From the cell containing the given text, extract its center point as [X, Y] coordinate. 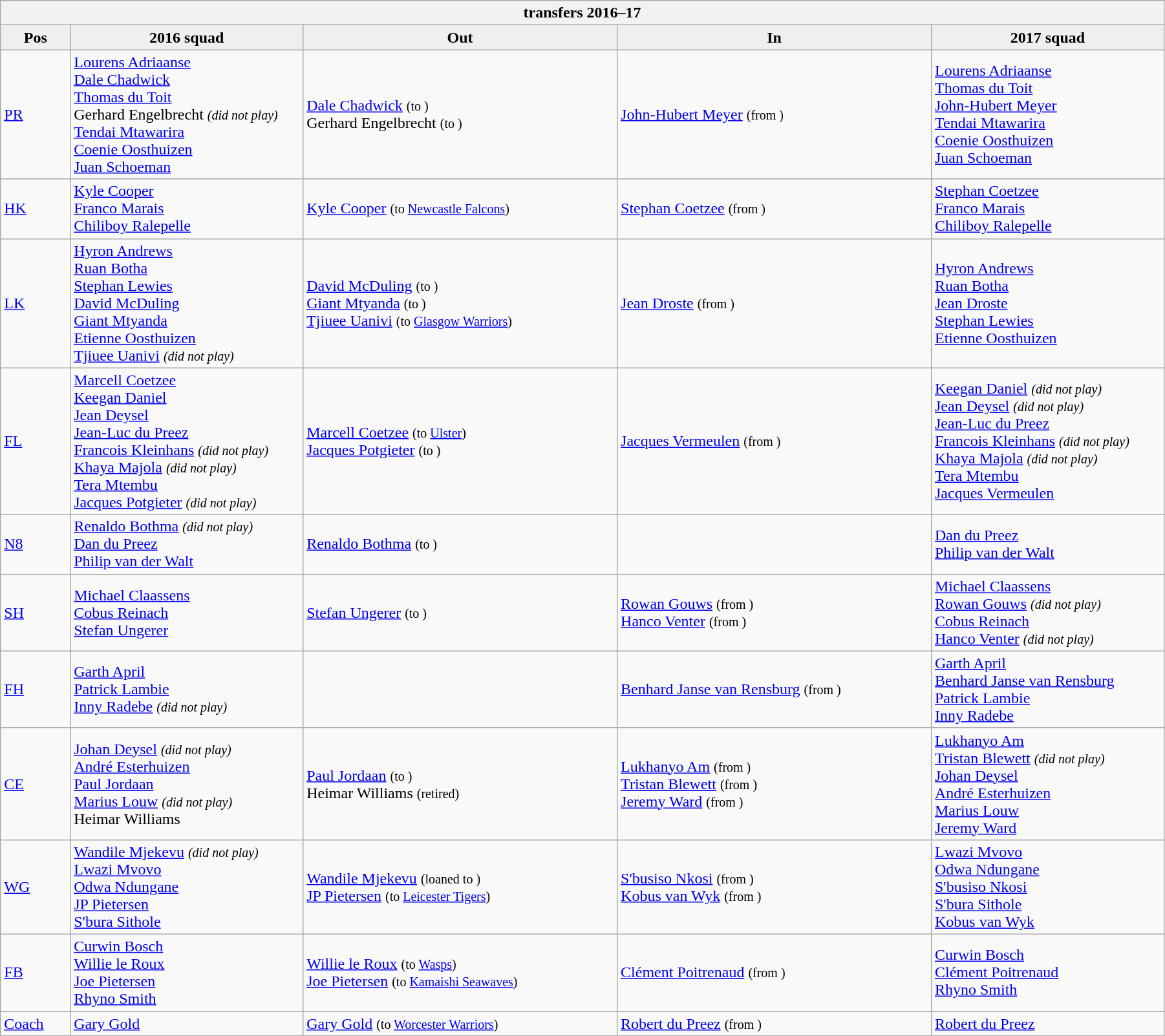
Michael Claassens Rowan Gouws (did not play) Cobus Reinach Hanco Venter (did not play) [1047, 613]
Robert du Preez (from ) [775, 1023]
Clément Poitrenaud (from ) [775, 972]
Marcell Coetzee (to Ulster) Jacques Potgieter (to ) [460, 441]
Willie le Roux (to Wasps) Joe Pietersen (to Kamaishi Seawaves) [460, 972]
FL [36, 441]
Dan du Preez Philip van der Walt [1047, 544]
Renaldo Bothma (did not play) Dan du Preez Philip van der Walt [187, 544]
WG [36, 887]
Robert du Preez [1047, 1023]
S'busiso Nkosi (from ) Kobus van Wyk (from ) [775, 887]
CE [36, 783]
Garth April Patrick Lambie Inny Radebe (did not play) [187, 689]
SH [36, 613]
Johan Deysel (did not play) André Esterhuizen Paul Jordaan Marius Louw (did not play) Heimar Williams [187, 783]
Lukhanyo Am (from ) Tristan Blewett (from ) Jeremy Ward (from ) [775, 783]
David McDuling (to ) Giant Mtyanda (to ) Tjiuee Uanivi (to Glasgow Warriors) [460, 303]
LK [36, 303]
Coach [36, 1023]
Hyron Andrews Ruan Botha Stephan Lewies David McDuling Giant Mtyanda Etienne Oosthuizen Tjiuee Uanivi (did not play) [187, 303]
Jean Droste (from ) [775, 303]
Paul Jordaan (to ) Heimar Williams (retired) [460, 783]
Michael Claassens Cobus Reinach Stefan Ungerer [187, 613]
N8 [36, 544]
Gary Gold (to Worcester Warriors) [460, 1023]
Curwin Bosch Willie le Roux Joe Pietersen Rhyno Smith [187, 972]
Rowan Gouws (from ) Hanco Venter (from ) [775, 613]
Benhard Janse van Rensburg (from ) [775, 689]
Jacques Vermeulen (from ) [775, 441]
Renaldo Bothma (to ) [460, 544]
2017 squad [1047, 37]
FH [36, 689]
Stephan Coetzee Franco Marais Chiliboy Ralepelle [1047, 209]
Kyle Cooper Franco Marais Chiliboy Ralepelle [187, 209]
Stephan Coetzee (from ) [775, 209]
Lwazi Mvovo Odwa Ndungane S'busiso Nkosi S'bura Sithole Kobus van Wyk [1047, 887]
Garth April Benhard Janse van Rensburg Patrick Lambie Inny Radebe [1047, 689]
Wandile Mjekevu (loaned to ) JP Pietersen (to Leicester Tigers) [460, 887]
Gary Gold [187, 1023]
Pos [36, 37]
Dale Chadwick (to ) Gerhard Engelbrecht (to ) [460, 114]
Lourens Adriaanse Thomas du Toit John-Hubert Meyer Tendai Mtawarira Coenie Oosthuizen Juan Schoeman [1047, 114]
Wandile Mjekevu (did not play) Lwazi Mvovo Odwa Ndungane JP Pietersen S'bura Sithole [187, 887]
Curwin Bosch Clément Poitrenaud Rhyno Smith [1047, 972]
Kyle Cooper (to Newcastle Falcons) [460, 209]
John-Hubert Meyer (from ) [775, 114]
2016 squad [187, 37]
Stefan Ungerer (to ) [460, 613]
transfers 2016–17 [582, 13]
FB [36, 972]
HK [36, 209]
Out [460, 37]
Hyron Andrews Ruan Botha Jean Droste Stephan Lewies Etienne Oosthuizen [1047, 303]
Lukhanyo Am Tristan Blewett (did not play) Johan Deysel André Esterhuizen Marius Louw Jeremy Ward [1047, 783]
In [775, 37]
PR [36, 114]
Lourens Adriaanse Dale Chadwick Thomas du Toit Gerhard Engelbrecht (did not play) Tendai Mtawarira Coenie Oosthuizen Juan Schoeman [187, 114]
